Return the [x, y] coordinate for the center point of the cell that contains the specified text.  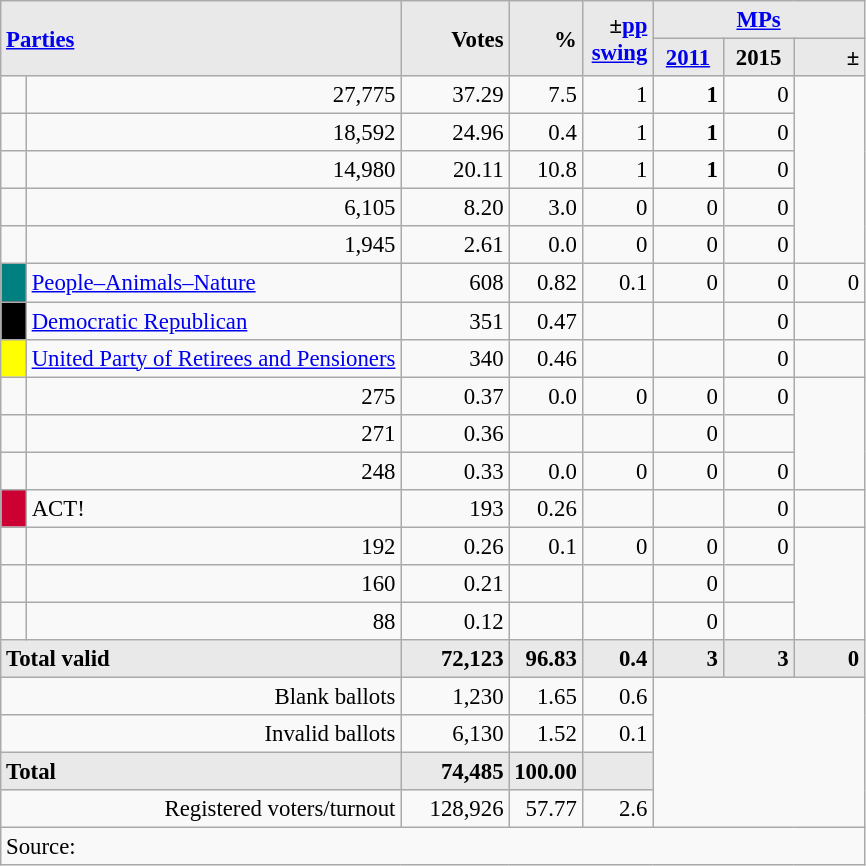
2015 [758, 58]
88 [213, 621]
1,945 [213, 245]
Total valid [201, 659]
37.29 [455, 95]
20.11 [455, 170]
2.6 [618, 809]
6,105 [213, 208]
% [546, 38]
0.46 [546, 358]
14,980 [213, 170]
10.8 [546, 170]
±pp swing [618, 38]
People–Animals–Nature [213, 283]
2011 [688, 58]
275 [213, 396]
Parties [201, 38]
57.77 [546, 809]
340 [455, 358]
72,123 [455, 659]
8.20 [455, 208]
MPs [759, 20]
1.52 [546, 734]
248 [213, 471]
100.00 [546, 772]
608 [455, 283]
0.12 [455, 621]
2.61 [455, 245]
Invalid ballots [201, 734]
Blank ballots [201, 697]
192 [213, 546]
Source: [433, 847]
24.96 [455, 133]
0.37 [455, 396]
Registered voters/turnout [201, 809]
ACT! [213, 509]
27,775 [213, 95]
0.47 [546, 321]
1,230 [455, 697]
96.83 [546, 659]
Democratic Republican [213, 321]
6,130 [455, 734]
3.0 [546, 208]
0.21 [455, 584]
128,926 [455, 809]
351 [455, 321]
74,485 [455, 772]
Total [201, 772]
193 [455, 509]
160 [213, 584]
0.6 [618, 697]
0.82 [546, 283]
0.36 [455, 433]
1.65 [546, 697]
0.33 [455, 471]
United Party of Retirees and Pensioners [213, 358]
18,592 [213, 133]
271 [213, 433]
Votes [455, 38]
7.5 [546, 95]
± [830, 58]
